Pinpoint the cell where the given text exists, returning its [X, Y] midpoint coordinate. 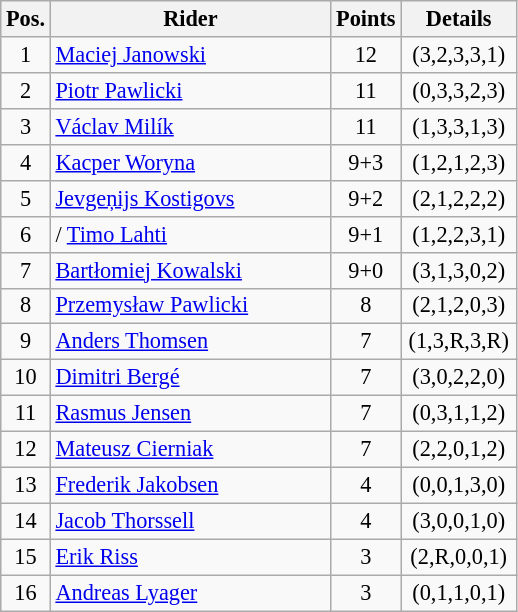
15 [26, 557]
10 [26, 378]
Anders Thomsen [190, 342]
9+3 [366, 162]
(3,2,3,3,1) [458, 55]
Pos. [26, 19]
(2,1,2,0,3) [458, 306]
Rasmus Jensen [190, 414]
/ Timo Lahti [190, 234]
(2,2,0,1,2) [458, 450]
5 [26, 198]
Mateusz Cierniak [190, 450]
Frederik Jakobsen [190, 485]
(2,R,0,0,1) [458, 557]
Jacob Thorssell [190, 521]
Jevgeņijs Kostigovs [190, 198]
Erik Riss [190, 557]
(1,3,R,3,R) [458, 342]
2 [26, 90]
(1,2,1,2,3) [458, 162]
Andreas Lyager [190, 593]
9 [26, 342]
(1,3,3,1,3) [458, 126]
Points [366, 19]
9+2 [366, 198]
(0,0,1,3,0) [458, 485]
Dimitri Bergé [190, 378]
Bartłomiej Kowalski [190, 270]
(0,3,3,2,3) [458, 90]
6 [26, 234]
(1,2,2,3,1) [458, 234]
Piotr Pawlicki [190, 90]
Rider [190, 19]
(0,3,1,1,2) [458, 414]
Maciej Janowski [190, 55]
Przemysław Pawlicki [190, 306]
1 [26, 55]
(3,0,2,2,0) [458, 378]
9+1 [366, 234]
(2,1,2,2,2) [458, 198]
(0,1,1,0,1) [458, 593]
(3,0,0,1,0) [458, 521]
Václav Milík [190, 126]
9+0 [366, 270]
Kacper Woryna [190, 162]
13 [26, 485]
16 [26, 593]
Details [458, 19]
(3,1,3,0,2) [458, 270]
14 [26, 521]
